Pinpoint the cell where the given text exists, returning its [X, Y] midpoint coordinate. 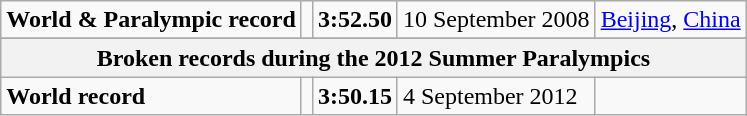
3:50.15 [354, 96]
4 September 2012 [496, 96]
10 September 2008 [496, 20]
3:52.50 [354, 20]
Beijing, China [670, 20]
Broken records during the 2012 Summer Paralympics [374, 58]
World record [152, 96]
World & Paralympic record [152, 20]
